Search for the cell housing the specified text and yield its (X, Y) center coordinate. 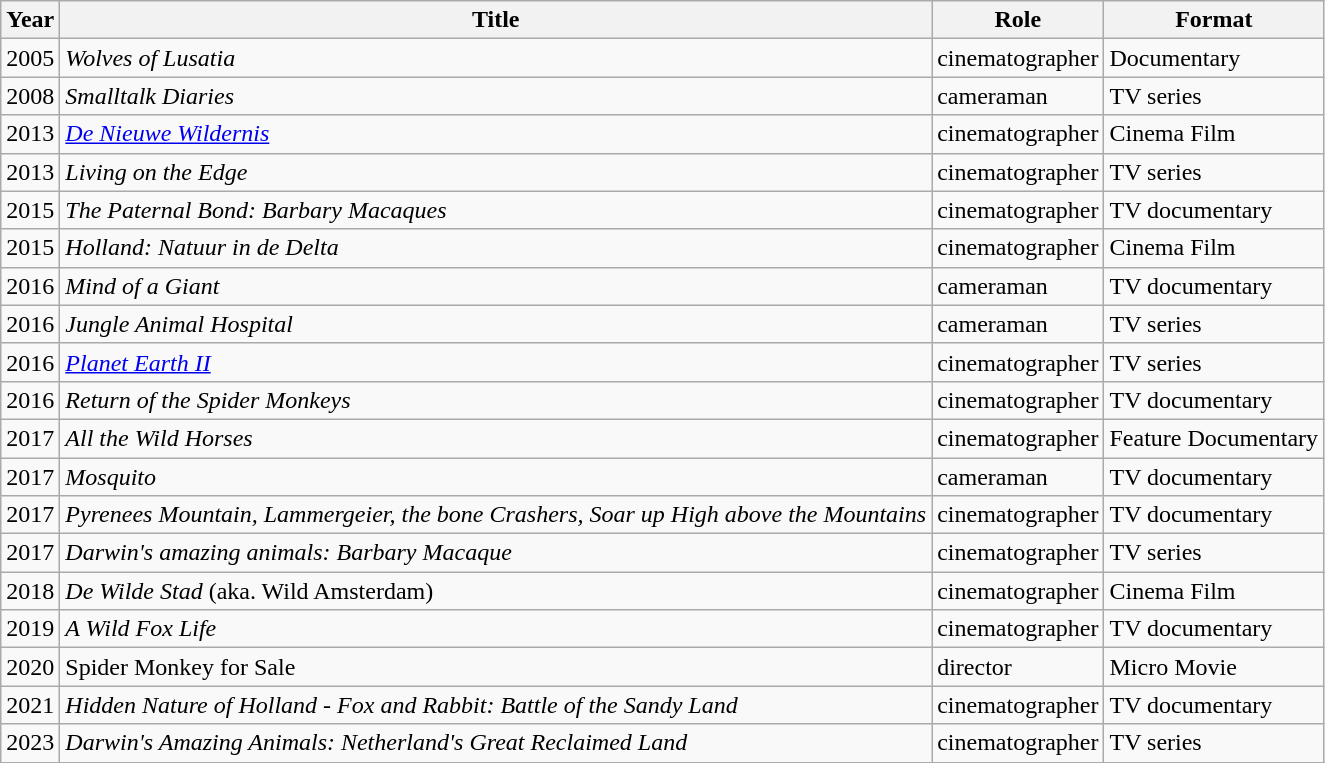
2020 (30, 667)
Smalltalk Diaries (496, 96)
2021 (30, 705)
Planet Earth II (496, 362)
A Wild Fox Life (496, 629)
Return of the Spider Monkeys (496, 400)
Mosquito (496, 477)
Holland: Natuur in de Delta (496, 248)
Spider Monkey for Sale (496, 667)
Title (496, 20)
De Wilde Stad (aka. Wild Amsterdam) (496, 591)
2005 (30, 58)
2023 (30, 743)
Documentary (1214, 58)
2019 (30, 629)
Role (1018, 20)
Year (30, 20)
2018 (30, 591)
De Nieuwe Wildernis (496, 134)
All the Wild Horses (496, 438)
2008 (30, 96)
Hidden Nature of Holland - Fox and Rabbit: Battle of the Sandy Land (496, 705)
Jungle Animal Hospital (496, 324)
Micro Movie (1214, 667)
Darwin's Amazing Animals: Netherland's Great Reclaimed Land (496, 743)
Feature Documentary (1214, 438)
director (1018, 667)
Darwin's amazing animals: Barbary Macaque (496, 553)
Wolves of Lusatia (496, 58)
The Paternal Bond: Barbary Macaques (496, 210)
Format (1214, 20)
Pyrenees Mountain, Lammergeier, the bone Crashers, Soar up High above the Mountains (496, 515)
Living on the Edge (496, 172)
Mind of a Giant (496, 286)
